Return (X, Y) of the center of cell containing provided text 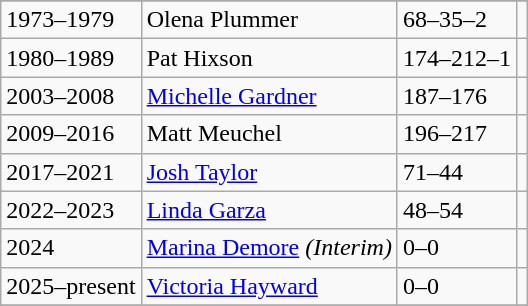
Michelle Gardner (269, 96)
2025–present (71, 286)
174–212–1 (456, 58)
Olena Plummer (269, 20)
1980–1989 (71, 58)
Linda Garza (269, 210)
Marina Demore (Interim) (269, 248)
Pat Hixson (269, 58)
2003–2008 (71, 96)
2009–2016 (71, 134)
187–176 (456, 96)
196–217 (456, 134)
68–35–2 (456, 20)
71–44 (456, 172)
2024 (71, 248)
1973–1979 (71, 20)
Josh Taylor (269, 172)
48–54 (456, 210)
Matt Meuchel (269, 134)
2022–2023 (71, 210)
2017–2021 (71, 172)
Victoria Hayward (269, 286)
